Provide the [x, y] coordinate of the cell's center where the given text is located.  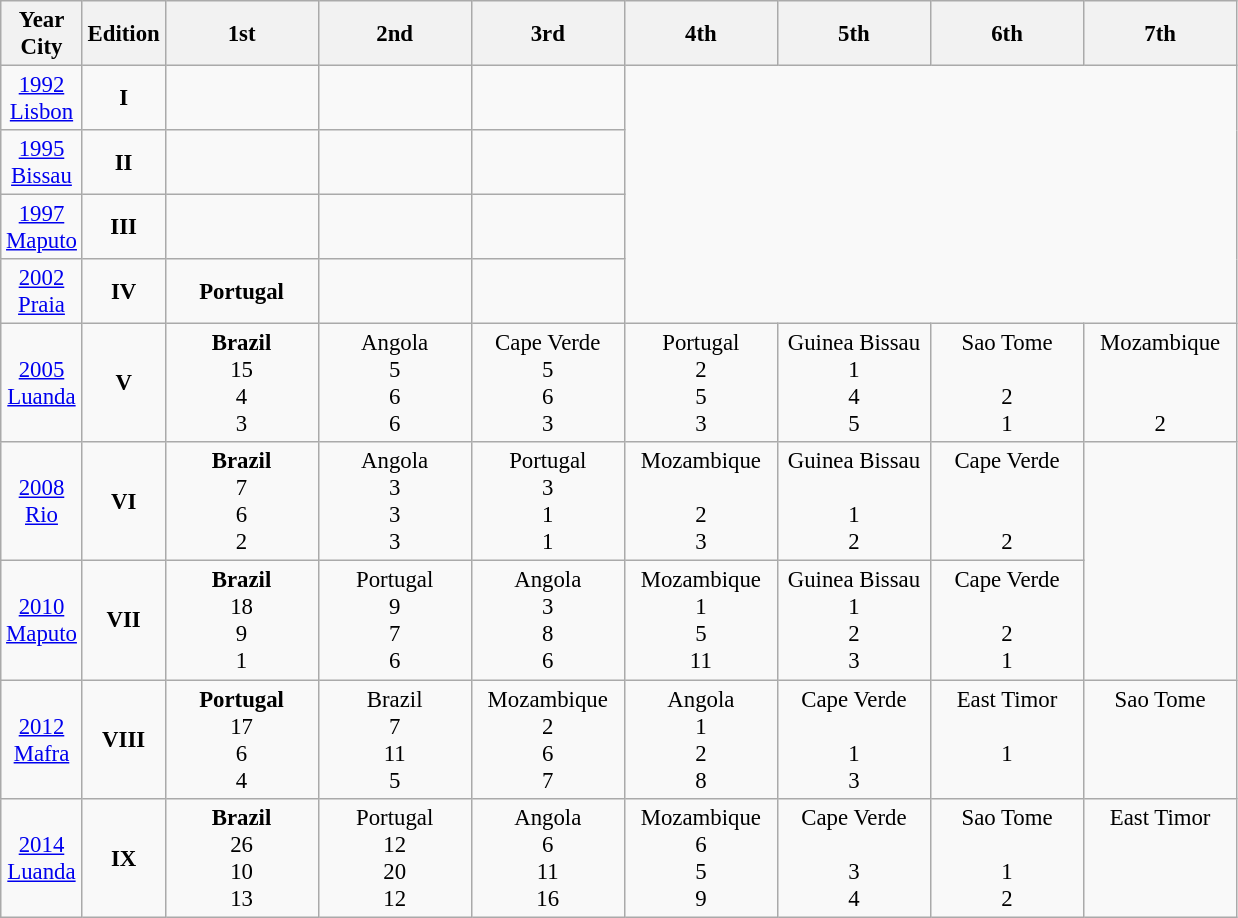
Cape Verde 1 3 [854, 740]
VIII [124, 740]
Brazil 18 9 1 [242, 620]
Angola 1 2 8 [700, 740]
Portugal 2 5 3 [700, 384]
Sao Tome 2 1 [1006, 384]
5th [854, 34]
Sao Tome [1160, 740]
Portugal 3 1 1 [548, 502]
East Timor [1160, 858]
Edition [124, 34]
Mozambique 2 6 7 [548, 740]
2nd [394, 34]
Portugal [242, 292]
Guinea Bissau 1 2 3 [854, 620]
II [124, 162]
V [124, 384]
Angola 3 3 3 [394, 502]
Angola 5 6 6 [394, 384]
1995Bissau [42, 162]
6th [1006, 34]
Angola 3 8 6 [548, 620]
2008Rio [42, 502]
Portugal 12 20 12 [394, 858]
Portugal 9 7 6 [394, 620]
Mozambique 2 [1160, 384]
Guinea Bissau 1 2 [854, 502]
2014Luanda [42, 858]
3rd [548, 34]
Cape Verde 5 6 3 [548, 384]
Guinea Bissau 1 4 5 [854, 384]
IX [124, 858]
Brazil 7 11 5 [394, 740]
Cape Verde 2 1 [1006, 620]
1997Maputo [42, 228]
Mozambique 2 3 [700, 502]
Brazil 7 6 2 [242, 502]
East Timor 1 [1006, 740]
YearCity [42, 34]
Brazil 15 4 3 [242, 384]
Cape Verde 2 [1006, 502]
1st [242, 34]
Portugal 17 6 4 [242, 740]
4th [700, 34]
Angola 6 11 16 [548, 858]
2002Praia [42, 292]
I [124, 98]
Mozambique 6 5 9 [700, 858]
2010Maputo [42, 620]
2012Mafra [42, 740]
2005Luanda [42, 384]
VI [124, 502]
IV [124, 292]
Mozambique 1 5 11 [700, 620]
Brazil 26 10 13 [242, 858]
VII [124, 620]
7th [1160, 34]
Cape Verde 3 4 [854, 858]
Sao Tome 1 2 [1006, 858]
III [124, 228]
1992Lisbon [42, 98]
